Determine the [X, Y] coordinate at the center of the cell enclosing the given text.  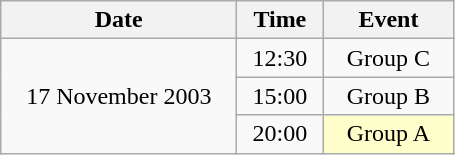
12:30 [280, 58]
Time [280, 20]
Group A [388, 134]
Date [119, 20]
Group B [388, 96]
17 November 2003 [119, 96]
15:00 [280, 96]
20:00 [280, 134]
Group C [388, 58]
Event [388, 20]
